Identify which cell holds the provided text, then report its [x, y] central coordinate. 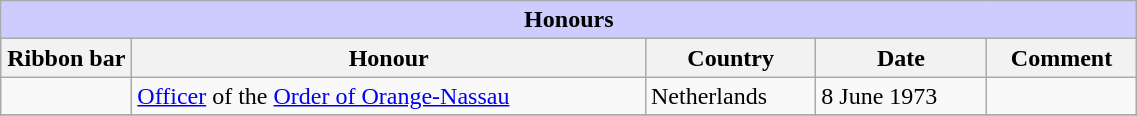
Ribbon bar [66, 58]
Country [730, 58]
Honours [569, 20]
8 June 1973 [901, 96]
Date [901, 58]
Netherlands [730, 96]
Officer of the Order of Orange-Nassau [389, 96]
Comment [1062, 58]
Honour [389, 58]
